Return [x, y] of the center of cell containing provided text 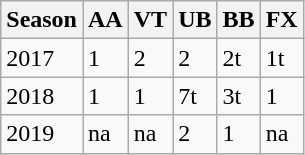
Season [42, 20]
2019 [42, 134]
2018 [42, 96]
1t [282, 58]
2017 [42, 58]
7t [195, 96]
2t [238, 58]
AA [105, 20]
FX [282, 20]
BB [238, 20]
3t [238, 96]
UB [195, 20]
VT [150, 20]
